Find where the given text appears and provide that cell's center as (X, Y) coordinate. 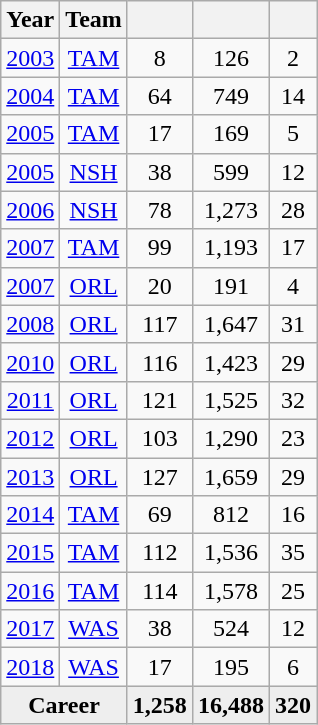
78 (160, 210)
320 (292, 705)
14 (292, 96)
16,488 (230, 705)
2014 (30, 515)
1,536 (230, 553)
121 (160, 400)
1,659 (230, 477)
1,290 (230, 438)
Team (94, 20)
169 (230, 134)
16 (292, 515)
2012 (30, 438)
599 (230, 172)
1,647 (230, 324)
35 (292, 553)
2008 (30, 324)
1,423 (230, 362)
25 (292, 591)
1,578 (230, 591)
127 (160, 477)
2010 (30, 362)
Year (30, 20)
32 (292, 400)
2006 (30, 210)
195 (230, 667)
114 (160, 591)
2016 (30, 591)
2017 (30, 629)
1,525 (230, 400)
1,258 (160, 705)
64 (160, 96)
812 (230, 515)
1,273 (230, 210)
524 (230, 629)
2003 (30, 58)
2004 (30, 96)
31 (292, 324)
2 (292, 58)
2011 (30, 400)
8 (160, 58)
69 (160, 515)
191 (230, 286)
2013 (30, 477)
2018 (30, 667)
99 (160, 248)
1,193 (230, 248)
23 (292, 438)
20 (160, 286)
2015 (30, 553)
126 (230, 58)
4 (292, 286)
116 (160, 362)
5 (292, 134)
Career (64, 705)
117 (160, 324)
28 (292, 210)
112 (160, 553)
103 (160, 438)
749 (230, 96)
6 (292, 667)
